Return (X, Y) of the center of cell containing provided text 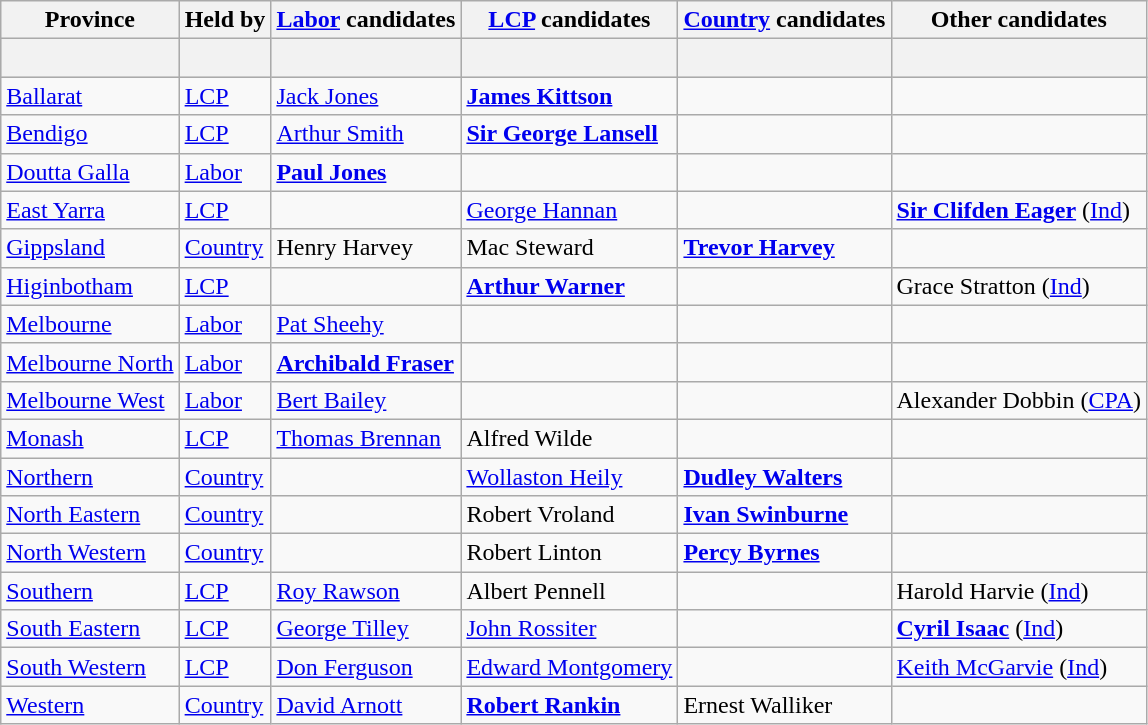
Cyril Isaac (Ind) (1018, 629)
Labor candidates (366, 20)
Sir Clifden Eager (Ind) (1018, 210)
Keith McGarvie (Ind) (1018, 667)
Percy Byrnes (784, 553)
East Yarra (90, 210)
Northern (90, 477)
Melbourne North (90, 362)
Alexander Dobbin (CPA) (1018, 400)
Jack Jones (366, 96)
James Kittson (570, 96)
Robert Vroland (570, 515)
Harold Harvie (Ind) (1018, 591)
Wollaston Heily (570, 477)
Alfred Wilde (570, 438)
South Eastern (90, 629)
Pat Sheehy (366, 324)
Country candidates (784, 20)
Melbourne (90, 324)
Dudley Walters (784, 477)
Bendigo (90, 134)
Grace Stratton (Ind) (1018, 286)
South Western (90, 667)
Archibald Fraser (366, 362)
Robert Linton (570, 553)
Western (90, 705)
Roy Rawson (366, 591)
Sir George Lansell (570, 134)
Ballarat (90, 96)
North Eastern (90, 515)
George Hannan (570, 210)
Held by (225, 20)
John Rossiter (570, 629)
Thomas Brennan (366, 438)
Southern (90, 591)
Edward Montgomery (570, 667)
Bert Bailey (366, 400)
Monash (90, 438)
Don Ferguson (366, 667)
LCP candidates (570, 20)
David Arnott (366, 705)
North Western (90, 553)
Melbourne West (90, 400)
Trevor Harvey (784, 248)
Arthur Smith (366, 134)
Paul Jones (366, 172)
Gippsland (90, 248)
Mac Steward (570, 248)
Other candidates (1018, 20)
Robert Rankin (570, 705)
Doutta Galla (90, 172)
Ernest Walliker (784, 705)
Province (90, 20)
Higinbotham (90, 286)
Albert Pennell (570, 591)
Henry Harvey (366, 248)
George Tilley (366, 629)
Arthur Warner (570, 286)
Ivan Swinburne (784, 515)
